Search for the cell housing the specified text and yield its [X, Y] center coordinate. 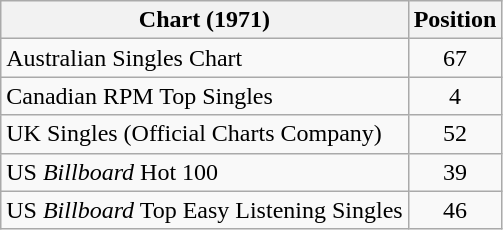
US Billboard Top Easy Listening Singles [204, 210]
Canadian RPM Top Singles [204, 96]
UK Singles (Official Charts Company) [204, 134]
67 [455, 58]
Position [455, 20]
Chart (1971) [204, 20]
Australian Singles Chart [204, 58]
39 [455, 172]
52 [455, 134]
US Billboard Hot 100 [204, 172]
4 [455, 96]
46 [455, 210]
